Scan for the cell matching the given text and deliver its [X, Y] coordinate at center. 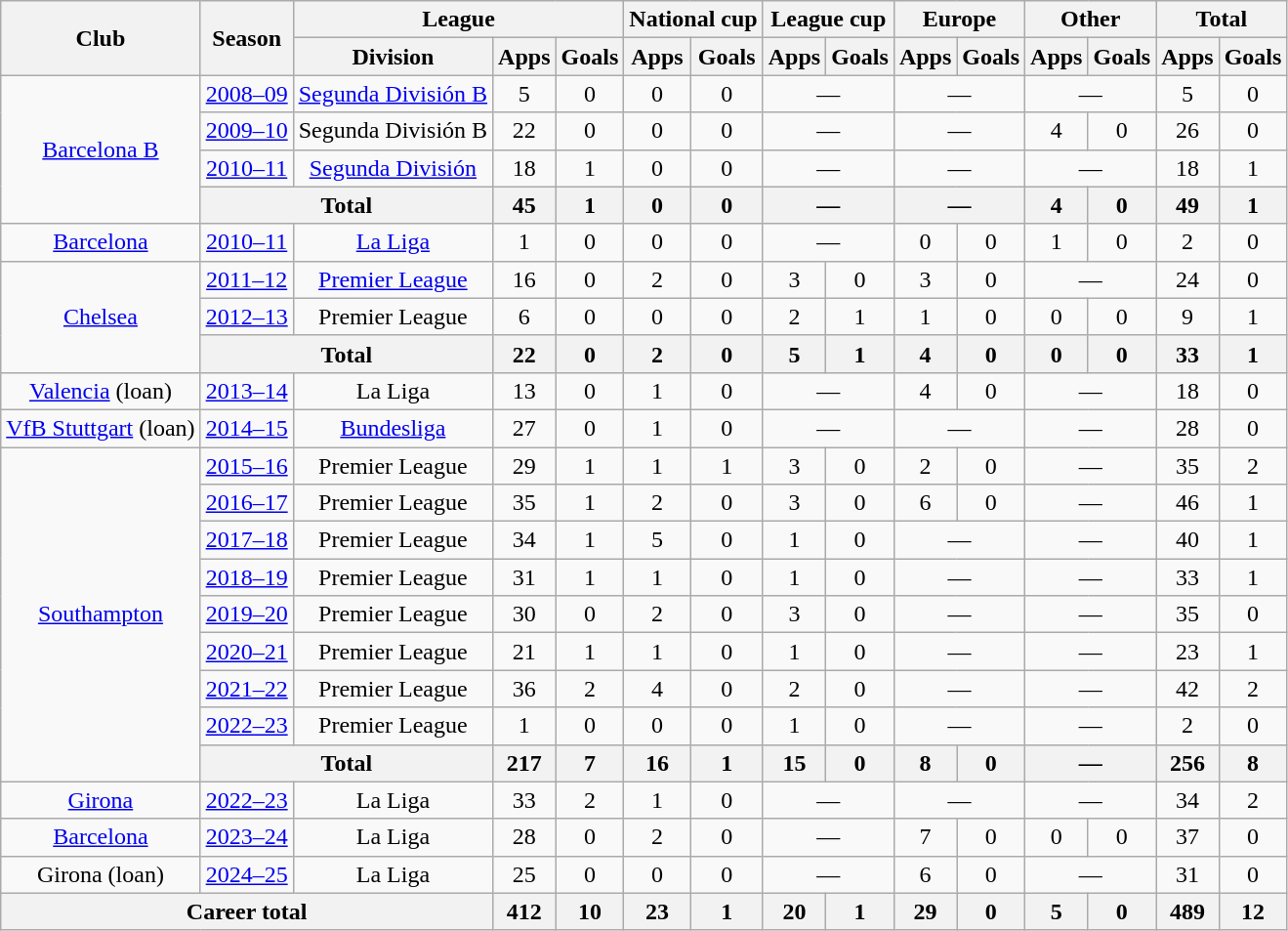
Chelsea [101, 317]
46 [1187, 503]
12 [1253, 911]
League [459, 20]
24 [1187, 279]
Southampton [101, 615]
Club [101, 38]
49 [1187, 205]
Bundesliga [393, 428]
Segunda División [393, 168]
2017–18 [246, 540]
2019–20 [246, 614]
36 [524, 689]
2023–24 [246, 837]
10 [590, 911]
217 [524, 763]
9 [1187, 317]
Valencia (loan) [101, 391]
Division [393, 57]
2012–13 [246, 317]
Career total [247, 911]
2015–16 [246, 466]
26 [1187, 131]
45 [524, 205]
2013–14 [246, 391]
2021–22 [246, 689]
489 [1187, 911]
2008–09 [246, 94]
2014–15 [246, 428]
Other [1091, 20]
Girona [101, 800]
National cup [693, 20]
2011–12 [246, 279]
42 [1187, 689]
Girona (loan) [101, 874]
412 [524, 911]
Europe [959, 20]
2009–10 [246, 131]
2018–19 [246, 577]
40 [1187, 540]
2020–21 [246, 652]
21 [524, 652]
20 [794, 911]
Barcelona B [101, 149]
Season [246, 38]
25 [524, 874]
27 [524, 428]
13 [524, 391]
VfB Stuttgart (loan) [101, 428]
256 [1187, 763]
League cup [828, 20]
37 [1187, 837]
2024–25 [246, 874]
30 [524, 614]
15 [794, 763]
2016–17 [246, 503]
